Detect which cell encompasses the target text, then output its [X, Y] center coordinate. 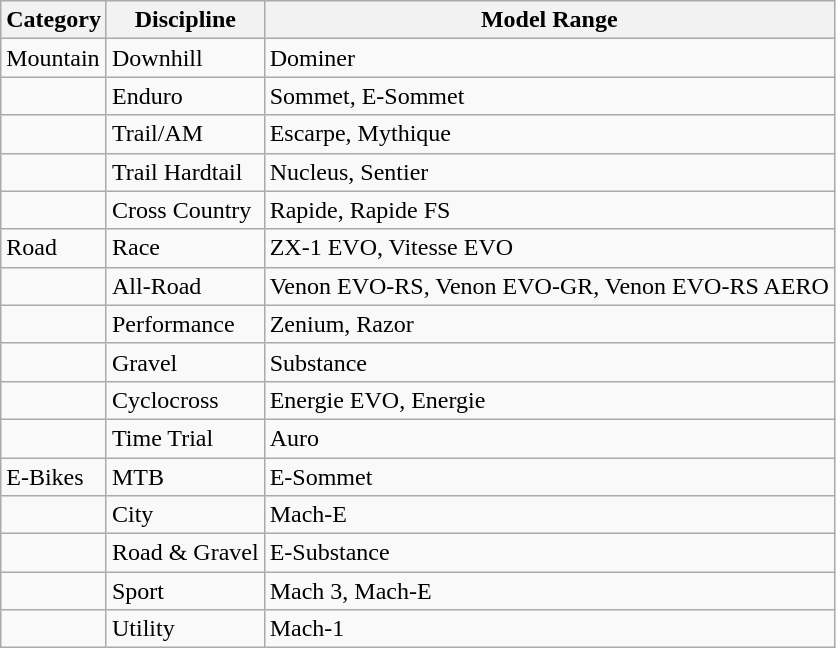
Rapide, Rapide FS [549, 210]
Dominer [549, 58]
Substance [549, 362]
E-Bikes [54, 477]
Category [54, 20]
E-Sommet [549, 477]
Mach 3, Mach-E [549, 591]
Sommet, E-Sommet [549, 96]
Trail/AM [185, 134]
Cross Country [185, 210]
Energie EVO, Energie [549, 400]
Nucleus, Sentier [549, 172]
Venon EVO-RS, Venon EVO-GR, Venon EVO-RS AERO [549, 286]
All-Road [185, 286]
Discipline [185, 20]
Sport [185, 591]
Auro [549, 438]
Cyclocross [185, 400]
E-Substance [549, 553]
Model Range [549, 20]
Mach-1 [549, 629]
Escarpe, Mythique [549, 134]
Time Trial [185, 438]
City [185, 515]
Road [54, 248]
Race [185, 248]
Downhill [185, 58]
ZX-1 EVO, Vitesse EVO [549, 248]
Utility [185, 629]
Mach-E [549, 515]
Performance [185, 324]
Zenium, Razor [549, 324]
Mountain [54, 58]
MTB [185, 477]
Road & Gravel [185, 553]
Trail Hardtail [185, 172]
Enduro [185, 96]
Gravel [185, 362]
